Output the (X, Y) coordinate of the center of the cell containing the given text.  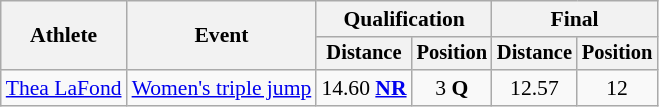
Event (222, 36)
14.60 NR (364, 88)
Final (574, 19)
12.57 (534, 88)
Qualification (404, 19)
Athlete (64, 36)
Women's triple jump (222, 88)
Thea LaFond (64, 88)
12 (617, 88)
3 Q (452, 88)
